From the cell containing the given text, extract its center point as (X, Y) coordinate. 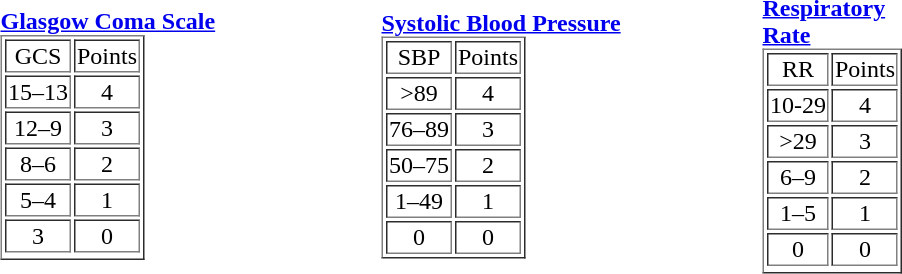
8–6 (38, 164)
15–13 (38, 92)
12–9 (38, 128)
GCS (38, 56)
RR (798, 70)
76–89 (419, 130)
>89 (419, 94)
>29 (798, 142)
5–4 (38, 200)
6–9 (798, 178)
SBP (419, 58)
1–49 (419, 202)
10-29 (798, 106)
50–75 (419, 166)
1–5 (798, 214)
